Provide the [X, Y] coordinate of the cell's center where the given text is located.  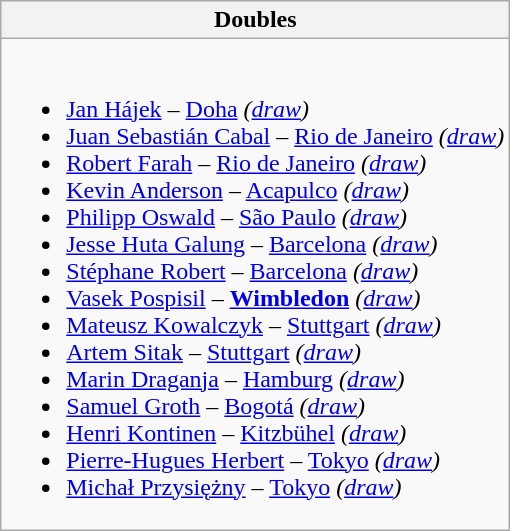
Doubles [256, 20]
